Find where the given text appears and provide that cell's center as (x, y) coordinate. 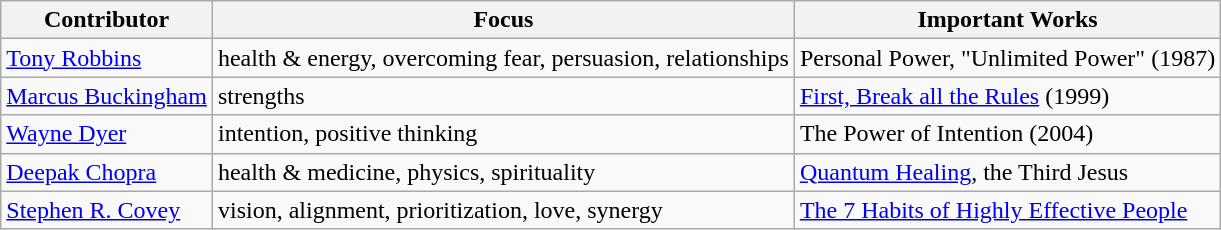
Contributor (107, 20)
Focus (503, 20)
Deepak Chopra (107, 172)
Quantum Healing, the Third Jesus (1007, 172)
strengths (503, 96)
First, Break all the Rules (1999) (1007, 96)
Wayne Dyer (107, 134)
The 7 Habits of Highly Effective People (1007, 210)
Tony Robbins (107, 58)
health & medicine, physics, spirituality (503, 172)
The Power of Intention (2004) (1007, 134)
intention, positive thinking (503, 134)
Important Works (1007, 20)
Marcus Buckingham (107, 96)
health & energy, overcoming fear, persuasion, relationships (503, 58)
Stephen R. Covey (107, 210)
vision, alignment, prioritization, love, synergy (503, 210)
Personal Power, "Unlimited Power" (1987) (1007, 58)
